From the cell containing the given text, extract its center point as [X, Y] coordinate. 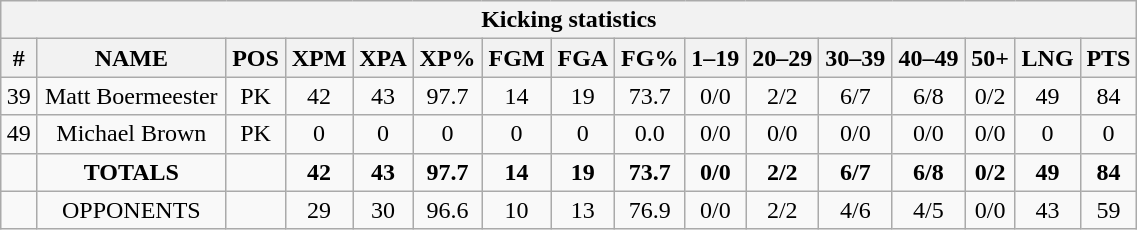
50+ [990, 58]
Matt Boermeester [132, 96]
XP% [448, 58]
30–39 [856, 58]
TOTALS [132, 172]
# [19, 58]
96.6 [448, 210]
29 [319, 210]
4/5 [928, 210]
30 [383, 210]
10 [516, 210]
1–19 [716, 58]
OPPONENTS [132, 210]
0.0 [650, 134]
LNG [1048, 58]
XPM [319, 58]
FGM [516, 58]
4/6 [856, 210]
PTS [1108, 58]
13 [583, 210]
Michael Brown [132, 134]
20–29 [782, 58]
40–49 [928, 58]
POS [256, 58]
76.9 [650, 210]
XPA [383, 58]
59 [1108, 210]
FG% [650, 58]
39 [19, 96]
NAME [132, 58]
FGA [583, 58]
Kicking statistics [569, 20]
